Return (X, Y) of the center of cell containing provided text 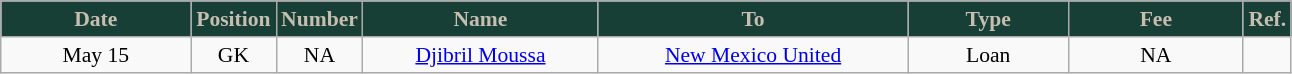
Date (96, 19)
GK (234, 55)
Position (234, 19)
New Mexico United (753, 55)
To (753, 19)
Number (320, 19)
Name (480, 19)
Loan (988, 55)
May 15 (96, 55)
Type (988, 19)
Djibril Moussa (480, 55)
Fee (1156, 19)
Ref. (1267, 19)
